Extract the [X, Y] coordinate from the center of the cell holding the provided text.  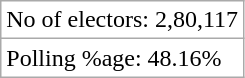
No of electors: 2,80,117 [122, 20]
Polling %age: 48.16% [122, 58]
